Detect which cell encompasses the target text, then output its (X, Y) center coordinate. 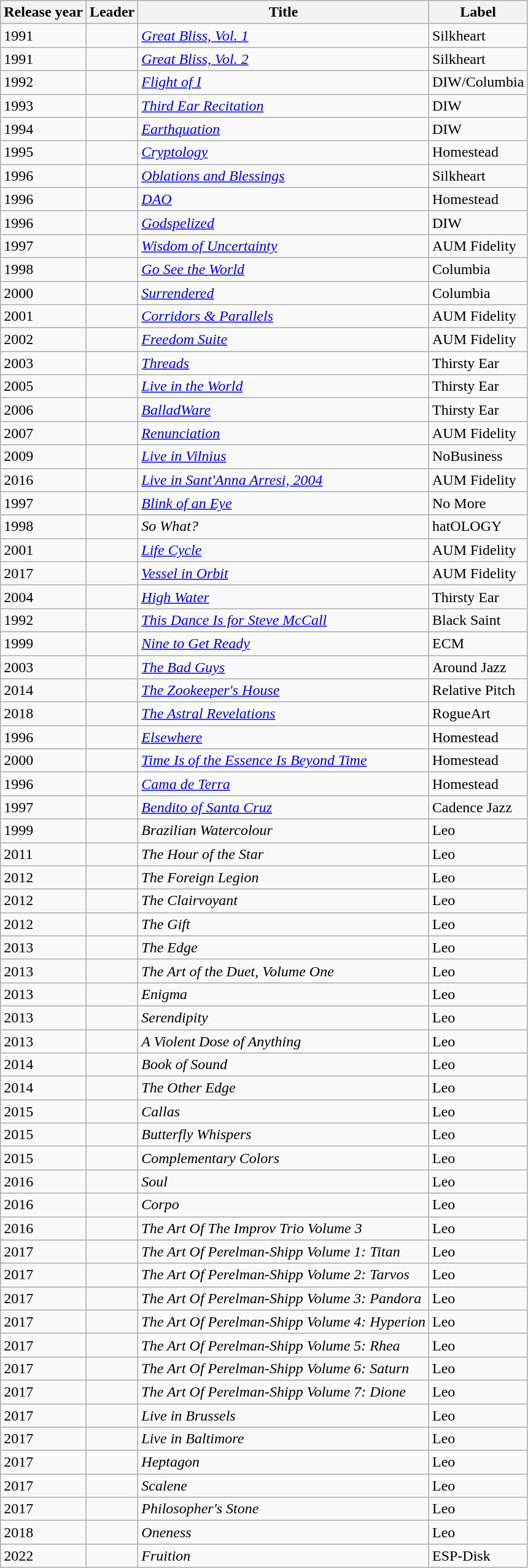
Heptagon (284, 1462)
Philosopher's Stone (284, 1509)
Vessel in Orbit (284, 573)
High Water (284, 597)
Great Bliss, Vol. 1 (284, 36)
The Hour of the Star (284, 854)
Release year (44, 12)
The Gift (284, 924)
Surrendered (284, 293)
Scalene (284, 1486)
Earthquation (284, 129)
The Other Edge (284, 1088)
RogueArt (478, 714)
Soul (284, 1182)
Blink of an Eye (284, 503)
Live in Brussels (284, 1415)
2006 (44, 410)
Godspelized (284, 222)
Great Bliss, Vol. 2 (284, 59)
The Art Of Perelman-Shipp Volume 4: Hyperion (284, 1322)
The Art Of Perelman-Shipp Volume 7: Dione (284, 1392)
No More (478, 503)
The Zookeeper's House (284, 691)
The Edge (284, 947)
2002 (44, 340)
NoBusiness (478, 457)
Callas (284, 1111)
Oblations and Blessings (284, 176)
The Bad Guys (284, 667)
Flight of I (284, 82)
Book of Sound (284, 1065)
2022 (44, 1556)
Butterfly Whispers (284, 1135)
Corpo (284, 1205)
Third Ear Recitation (284, 106)
Relative Pitch (478, 691)
The Astral Revelations (284, 714)
ESP-Disk (478, 1556)
Black Saint (478, 620)
Elsewhere (284, 737)
Wisdom of Uncertainty (284, 246)
The Foreign Legion (284, 877)
DAO (284, 199)
Freedom Suite (284, 340)
hatOLOGY (478, 527)
2009 (44, 457)
DIW/Columbia (478, 82)
The Clairvoyant (284, 901)
Oneness (284, 1532)
Fruition (284, 1556)
Threads (284, 363)
Enigma (284, 994)
Nine to Get Ready (284, 643)
Renunciation (284, 433)
The Art of the Duet, Volume One (284, 971)
Cryptology (284, 152)
Life Cycle (284, 550)
Live in the World (284, 386)
Cama de Terra (284, 784)
Leader (112, 12)
The Art Of Perelman-Shipp Volume 1: Titan (284, 1252)
1995 (44, 152)
The Art Of Perelman-Shipp Volume 3: Pandora (284, 1298)
Live in Vilnius (284, 457)
Label (478, 12)
2007 (44, 433)
2011 (44, 854)
Live in Baltimore (284, 1439)
1993 (44, 106)
The Art Of Perelman-Shipp Volume 5: Rhea (284, 1345)
So What? (284, 527)
Go See the World (284, 269)
2005 (44, 386)
Bendito of Santa Cruz (284, 807)
Serendipity (284, 1017)
Corridors & Parallels (284, 316)
The Art Of Perelman-Shipp Volume 6: Saturn (284, 1368)
A Violent Dose of Anything (284, 1041)
ECM (478, 643)
The Art Of The Improv Trio Volume 3 (284, 1228)
Title (284, 12)
Around Jazz (478, 667)
Live in Sant'Anna Arresi, 2004 (284, 480)
Cadence Jazz (478, 807)
BalladWare (284, 410)
1994 (44, 129)
2004 (44, 597)
Complementary Colors (284, 1158)
Time Is of the Essence Is Beyond Time (284, 761)
The Art Of Perelman-Shipp Volume 2: Tarvos (284, 1275)
Brazilian Watercolour (284, 831)
This Dance Is for Steve McCall (284, 620)
